Find where the given text appears and provide that cell's center as (X, Y) coordinate. 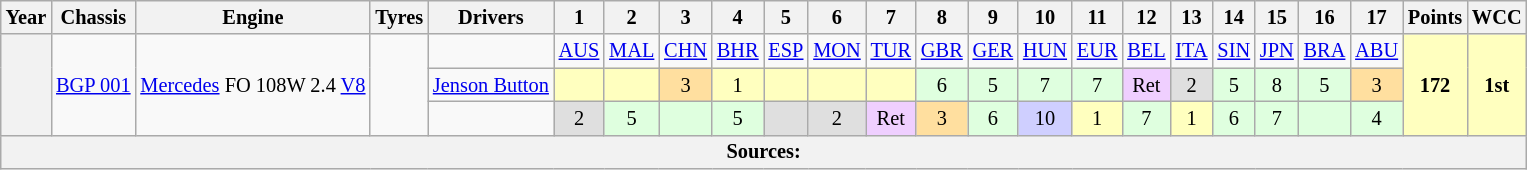
ITA (1191, 51)
Drivers (491, 17)
EUR (1097, 51)
Sources: (764, 152)
AUS (579, 51)
SIN (1234, 51)
BHR (738, 51)
15 (1277, 17)
ABU (1376, 51)
JPN (1277, 51)
172 (1435, 84)
Year (26, 17)
Jenson Button (491, 85)
Engine (252, 17)
ESP (786, 51)
11 (1097, 17)
Chassis (93, 17)
BEL (1146, 51)
BGP 001 (93, 84)
WCC (1497, 17)
12 (1146, 17)
BRA (1325, 51)
CHN (686, 51)
14 (1234, 17)
13 (1191, 17)
MON (836, 51)
16 (1325, 17)
Points (1435, 17)
1st (1497, 84)
MAL (632, 51)
9 (993, 17)
TUR (891, 51)
GER (993, 51)
Tyres (399, 17)
GBR (942, 51)
17 (1376, 17)
Mercedes FO 108W 2.4 V8 (252, 84)
HUN (1045, 51)
